Capture the cell that displays the provided text and extract its [X, Y] central coordinate. 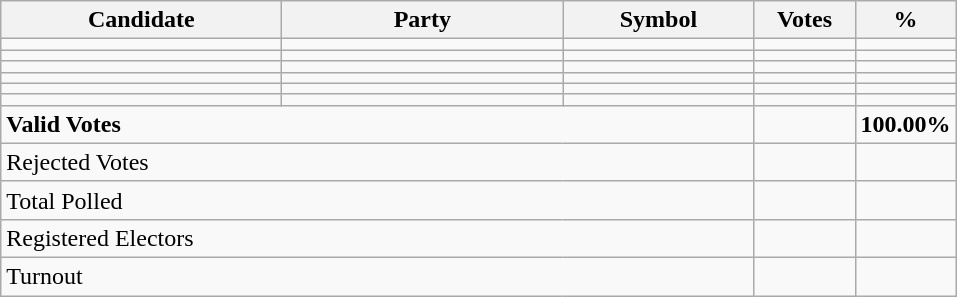
% [906, 20]
Symbol [658, 20]
Valid Votes [378, 124]
Candidate [142, 20]
100.00% [906, 124]
Votes [804, 20]
Rejected Votes [378, 162]
Registered Electors [378, 238]
Total Polled [378, 200]
Party [422, 20]
Turnout [378, 276]
